Extract the (x, y) coordinate from the center of the cell holding the provided text.  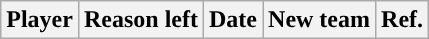
Ref. (402, 20)
Reason left (140, 20)
New team (320, 20)
Player (40, 20)
Date (232, 20)
